Scan for the cell matching the given text and deliver its [X, Y] coordinate at center. 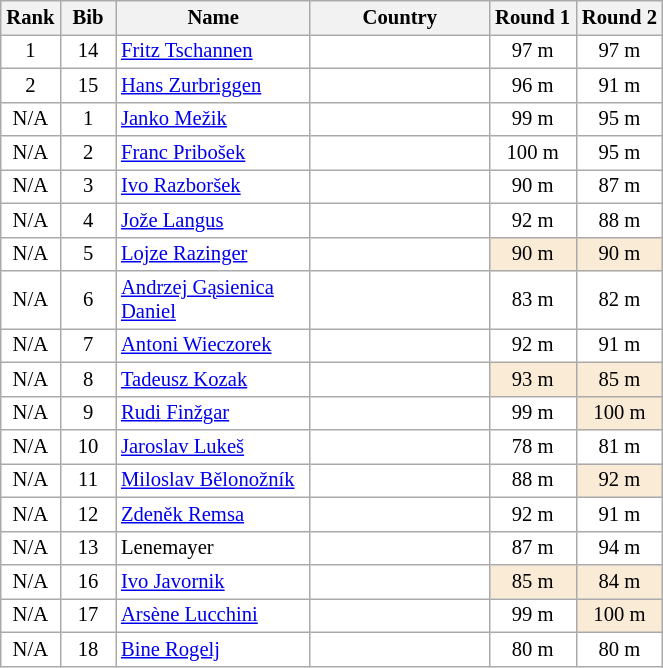
Lenemayer [213, 548]
15 [88, 85]
Andrzej Gąsienica Daniel [213, 299]
16 [88, 581]
Ivo Razboršek [213, 186]
Franc Pribošek [213, 153]
Janko Mežik [213, 119]
Zdeněk Remsa [213, 514]
Antoni Wieczorek [213, 345]
11 [88, 480]
17 [88, 615]
Rank [30, 17]
83 m [532, 299]
12 [88, 514]
Round 2 [620, 17]
78 m [532, 447]
8 [88, 379]
10 [88, 447]
81 m [620, 447]
9 [88, 413]
Bine Rogelj [213, 649]
Rudi Finžgar [213, 413]
82 m [620, 299]
Jaroslav Lukeš [213, 447]
Round 1 [532, 17]
Bib [88, 17]
94 m [620, 548]
Fritz Tschannen [213, 51]
7 [88, 345]
Name [213, 17]
14 [88, 51]
Jože Langus [213, 220]
6 [88, 299]
Country [400, 17]
3 [88, 186]
Miloslav Bělonožník [213, 480]
Hans Zurbriggen [213, 85]
Ivo Javornik [213, 581]
Arsène Lucchini [213, 615]
Lojze Razinger [213, 254]
4 [88, 220]
Tadeusz Kozak [213, 379]
18 [88, 649]
13 [88, 548]
84 m [620, 581]
93 m [532, 379]
5 [88, 254]
96 m [532, 85]
